Identify which cell holds the provided text, then report its (X, Y) central coordinate. 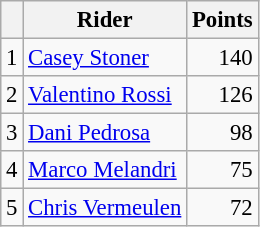
Chris Vermeulen (105, 208)
140 (222, 58)
Valentino Rossi (105, 95)
Marco Melandri (105, 170)
5 (12, 208)
Casey Stoner (105, 58)
Rider (105, 20)
1 (12, 58)
126 (222, 95)
Points (222, 20)
72 (222, 208)
4 (12, 170)
98 (222, 133)
Dani Pedrosa (105, 133)
3 (12, 133)
75 (222, 170)
2 (12, 95)
